Return the [x, y] coordinate for the center point of the cell that contains the specified text.  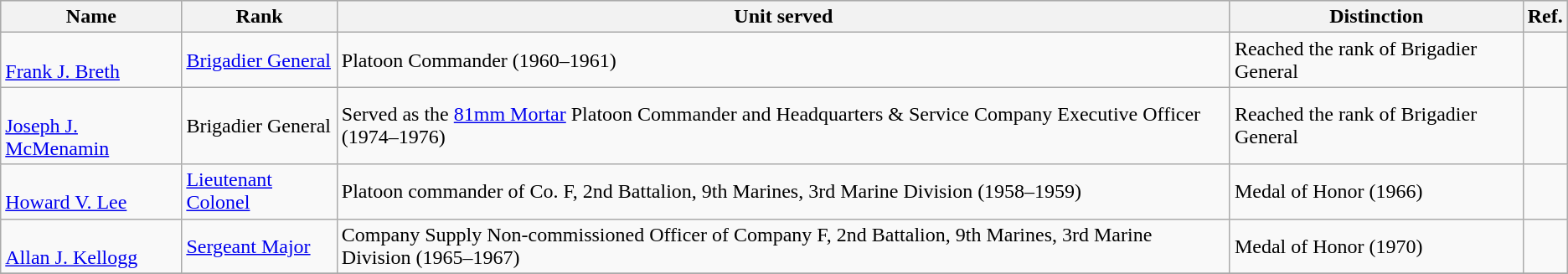
Allan J. Kellogg [91, 246]
Served as the 81mm Mortar Platoon Commander and Headquarters & Service Company Executive Officer (1974–1976) [783, 126]
Joseph J. McMenamin [91, 126]
Unit served [783, 17]
Company Supply Non-commissioned Officer of Company F, 2nd Battalion, 9th Marines, 3rd Marine Division (1965–1967) [783, 246]
Name [91, 17]
Sergeant Major [260, 246]
Medal of Honor (1966) [1376, 191]
Howard V. Lee [91, 191]
Rank [260, 17]
Platoon Commander (1960–1961) [783, 60]
Frank J. Breth [91, 60]
Lieutenant Colonel [260, 191]
Medal of Honor (1970) [1376, 246]
Platoon commander of Co. F, 2nd Battalion, 9th Marines, 3rd Marine Division (1958–1959) [783, 191]
Ref. [1545, 17]
Distinction [1376, 17]
